Pinpoint the cell where the given text exists, returning its [x, y] midpoint coordinate. 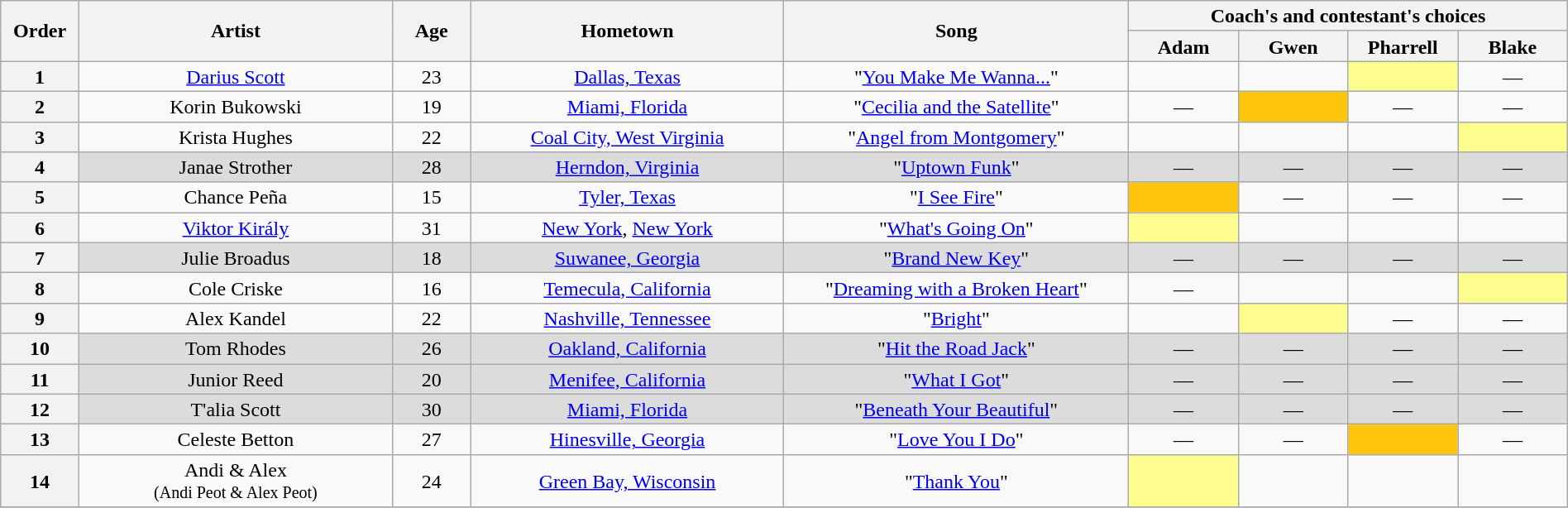
T'alia Scott [235, 409]
13 [40, 440]
Pharrell [1403, 46]
Song [956, 31]
"Brand New Key" [956, 258]
30 [432, 409]
6 [40, 228]
Blake [1513, 46]
16 [432, 288]
New York, New York [627, 228]
Junior Reed [235, 379]
Dallas, Texas [627, 76]
"Angel from Montgomery" [956, 137]
20 [432, 379]
2 [40, 106]
Artist [235, 31]
"Beneath Your Beautiful" [956, 409]
Coach's and contestant's choices [1348, 17]
Viktor Király [235, 228]
Hinesville, Georgia [627, 440]
27 [432, 440]
5 [40, 197]
11 [40, 379]
19 [432, 106]
"Cecilia and the Satellite" [956, 106]
Nashville, Tennessee [627, 318]
Age [432, 31]
Cole Criske [235, 288]
Tyler, Texas [627, 197]
Andi & Alex(Andi Peot & Alex Peot) [235, 481]
"What I Got" [956, 379]
Menifee, California [627, 379]
"Love You I Do" [956, 440]
Korin Bukowski [235, 106]
9 [40, 318]
"What's Going On" [956, 228]
23 [432, 76]
Hometown [627, 31]
18 [432, 258]
"I See Fire" [956, 197]
31 [432, 228]
12 [40, 409]
Darius Scott [235, 76]
28 [432, 167]
Order [40, 31]
Tom Rhodes [235, 349]
4 [40, 167]
Krista Hughes [235, 137]
Oakland, California [627, 349]
"Bright" [956, 318]
10 [40, 349]
Herndon, Virginia [627, 167]
26 [432, 349]
"Hit the Road Jack" [956, 349]
Celeste Betton [235, 440]
14 [40, 481]
Chance Peña [235, 197]
"Thank You" [956, 481]
7 [40, 258]
Alex Kandel [235, 318]
Janae Strother [235, 167]
Julie Broadus [235, 258]
15 [432, 197]
3 [40, 137]
1 [40, 76]
Gwen [1293, 46]
Coal City, West Virginia [627, 137]
Adam [1184, 46]
"Uptown Funk" [956, 167]
"You Make Me Wanna..." [956, 76]
Temecula, California [627, 288]
24 [432, 481]
8 [40, 288]
Green Bay, Wisconsin [627, 481]
"Dreaming with a Broken Heart" [956, 288]
Suwanee, Georgia [627, 258]
